Scan for the cell matching the given text and deliver its [x, y] coordinate at center. 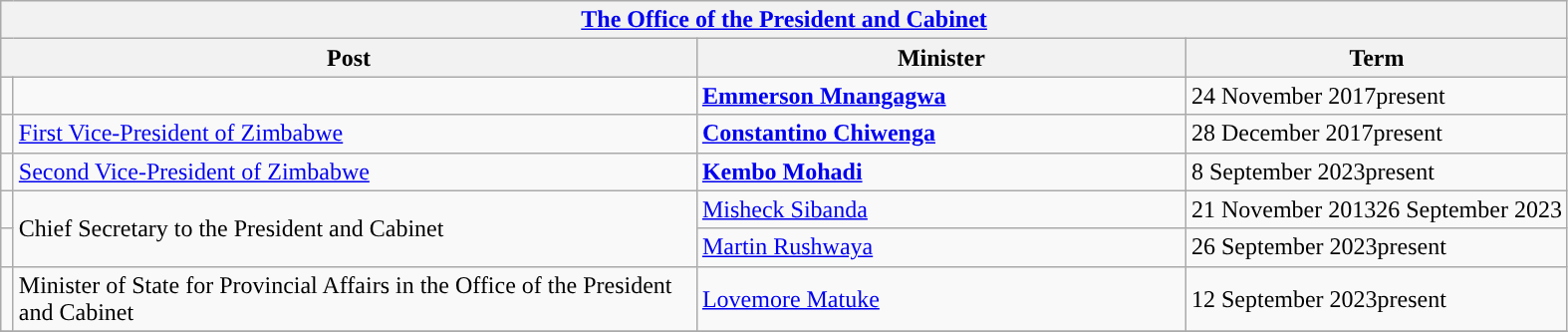
21 November 201326 September 2023 [1377, 209]
8 September 2023present [1377, 171]
Kembo Mohadi [940, 171]
24 November 2017present [1377, 96]
Second Vice-President of Zimbabwe [355, 171]
28 December 2017present [1377, 134]
Term [1377, 58]
Minister of State for Provincial Affairs in the Office of the President and Cabinet [355, 299]
First Vice-President of Zimbabwe [355, 134]
Minister [940, 58]
12 September 2023present [1377, 299]
The Office of the President and Cabinet [785, 20]
Lovemore Matuke [940, 299]
Chief Secretary to the President and Cabinet [355, 228]
Post [349, 58]
26 September 2023present [1377, 247]
Constantino Chiwenga [940, 134]
Emmerson Mnangagwa [940, 96]
Misheck Sibanda [940, 209]
Martin Rushwaya [940, 247]
